For the text-containing cell, return its midpoint in [x, y] coordinate format. 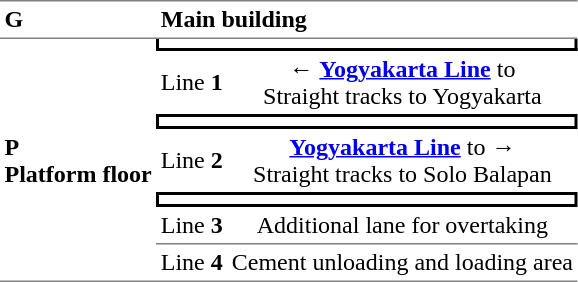
Line 1 [192, 82]
Yogyakarta Line to →Straight tracks to Solo Balapan [402, 160]
PPlatform floor [78, 160]
← Yogyakarta Line to Straight tracks to Yogyakarta [402, 82]
Line 4 [192, 262]
Additional lane for overtaking [402, 225]
G [78, 20]
Line 3 [192, 225]
Cement unloading and loading area [402, 262]
Line 2 [192, 160]
Main building [366, 20]
